Capture the cell that displays the provided text and extract its (X, Y) central coordinate. 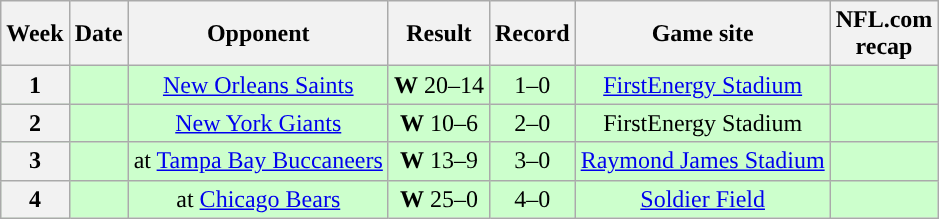
3–0 (532, 161)
Opponent (258, 34)
at Tampa Bay Buccaneers (258, 161)
1–0 (532, 85)
4–0 (532, 199)
W 25–0 (438, 199)
1 (35, 85)
New York Giants (258, 123)
New Orleans Saints (258, 85)
Game site (702, 34)
2–0 (532, 123)
Raymond James Stadium (702, 161)
2 (35, 123)
Soldier Field (702, 199)
Date (98, 34)
4 (35, 199)
at Chicago Bears (258, 199)
W 13–9 (438, 161)
W 20–14 (438, 85)
3 (35, 161)
W 10–6 (438, 123)
Week (35, 34)
Result (438, 34)
Record (532, 34)
NFL.comrecap (884, 34)
